For the text-containing cell, return its midpoint in (X, Y) coordinate format. 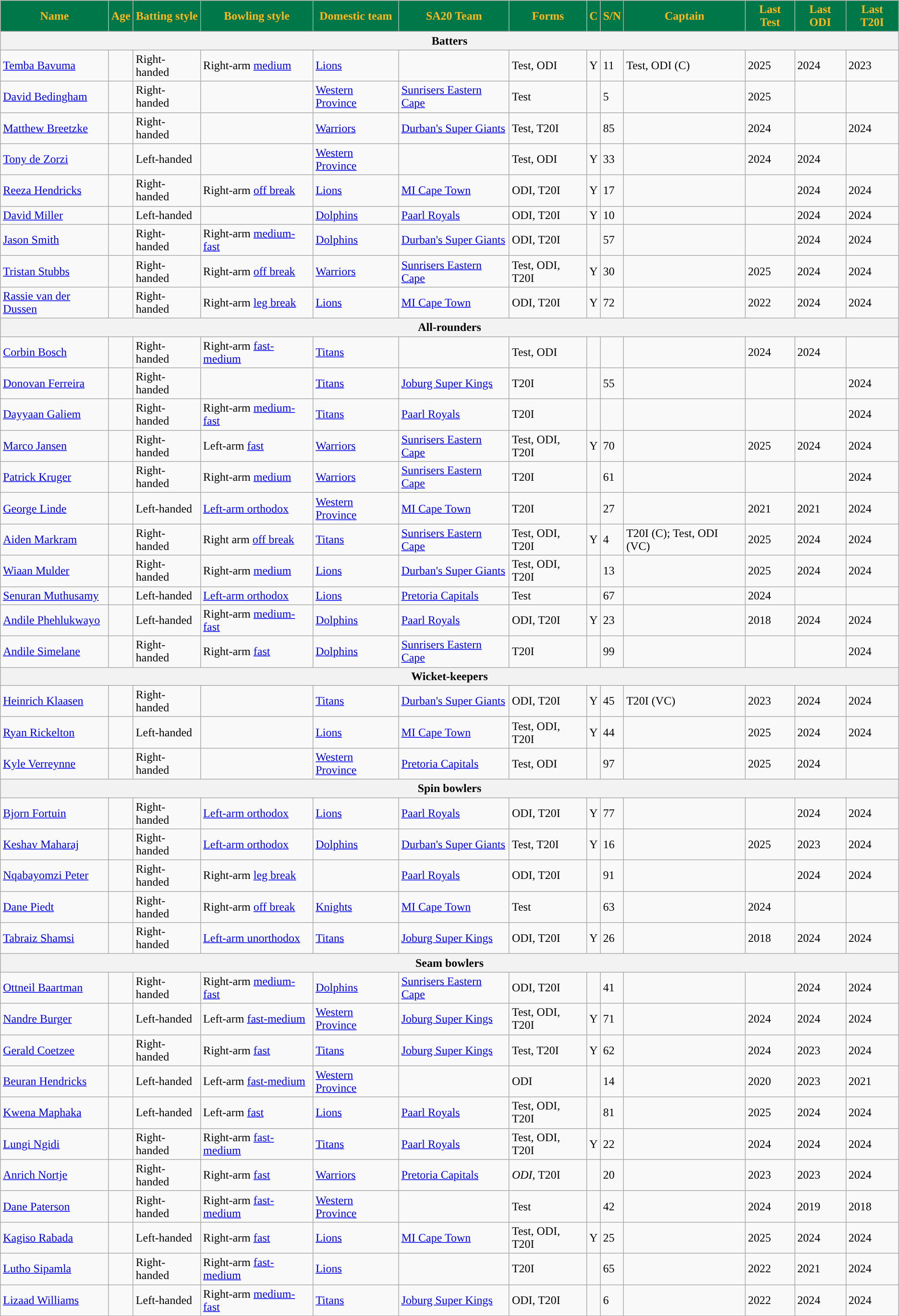
16 (612, 844)
20 (612, 1175)
Last Test (770, 16)
Beuran Hendricks (55, 1082)
2020 (770, 1082)
SA20 Team (454, 16)
85 (612, 128)
Knights (356, 907)
71 (612, 1019)
Jason Smith (55, 240)
25 (612, 1237)
Wicket-keepers (449, 676)
Spin bowlers (449, 788)
Forms (547, 16)
Donovan Ferreira (55, 383)
Marco Jansen (55, 446)
Kagiso Rabada (55, 1237)
Age (121, 16)
26 (612, 938)
ODI (547, 1082)
David Bedingham (55, 97)
Seam bowlers (449, 963)
Andile Phehlukwayo (55, 621)
27 (612, 508)
70 (612, 446)
14 (612, 1082)
T20I (VC) (685, 701)
Lutho Sipamla (55, 1269)
5 (612, 97)
Batting style (167, 16)
2019 (820, 1206)
Tristan Stubbs (55, 271)
55 (612, 383)
81 (612, 1112)
Nqabayomzi Peter (55, 876)
45 (612, 701)
Name (55, 16)
30 (612, 271)
11 (612, 65)
Domestic team (356, 16)
4 (612, 540)
10 (612, 215)
Kwena Maphaka (55, 1112)
22 (612, 1144)
Ryan Rickelton (55, 732)
Last ODI (820, 16)
6 (612, 1300)
Batters (449, 41)
23 (612, 621)
67 (612, 596)
Patrick Kruger (55, 477)
72 (612, 303)
Tony de Zorzi (55, 159)
Dayyaan Galiem (55, 415)
Left-arm unorthodox (257, 938)
Matthew Breetzke (55, 128)
Ottneil Baartman (55, 987)
Kyle Verreynne (55, 764)
97 (612, 764)
62 (612, 1050)
Andile Simelane (55, 651)
63 (612, 907)
99 (612, 651)
Right arm off break (257, 540)
Aiden Markram (55, 540)
41 (612, 987)
Wiaan Mulder (55, 571)
Lizaad Williams (55, 1300)
Bjorn Fortuin (55, 813)
Tabraiz Shamsi (55, 938)
Bowling style (257, 16)
Anrich Nortje (55, 1175)
17 (612, 190)
Temba Bavuma (55, 65)
Test, ODI (C) (685, 65)
Dane Piedt (55, 907)
Reeza Hendricks (55, 190)
91 (612, 876)
Heinrich Klaasen (55, 701)
Captain (685, 16)
T20I (C); Test, ODI (VC) (685, 540)
42 (612, 1206)
Senuran Muthusamy (55, 596)
All-rounders (449, 327)
George Linde (55, 508)
C (594, 16)
Nandre Burger (55, 1019)
Last T20I (872, 16)
57 (612, 240)
Keshav Maharaj (55, 844)
44 (612, 732)
61 (612, 477)
Gerald Coetzee (55, 1050)
Lungi Ngidi (55, 1144)
13 (612, 571)
33 (612, 159)
S/N (612, 16)
Rassie van der Dussen (55, 303)
77 (612, 813)
Dane Paterson (55, 1206)
Corbin Bosch (55, 352)
David Miller (55, 215)
65 (612, 1269)
